From the cell containing the given text, extract its center point as (x, y) coordinate. 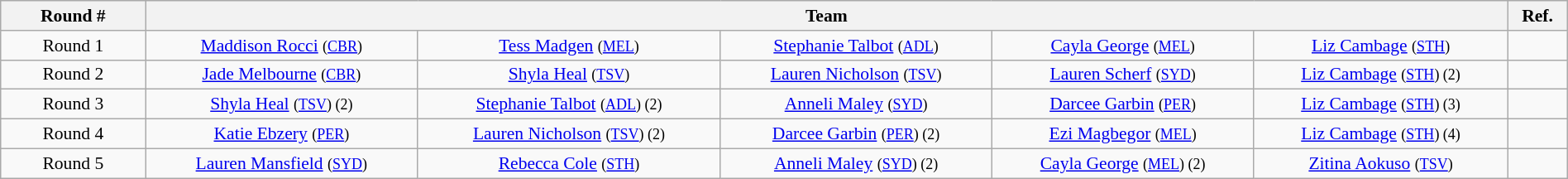
Shyla Heal (TSV) (2) (281, 104)
Darcee Garbin (PER) (1123, 104)
Ezi Magbegor (MEL) (1123, 134)
Tess Madgen (MEL) (569, 46)
Lauren Nicholson (TSV) (856, 75)
Jade Melbourne (CBR) (281, 75)
Anneli Maley (SYD) (856, 104)
Round 3 (73, 104)
Lauren Mansfield (SYD) (281, 163)
Cayla George (MEL) (2) (1123, 163)
Round 2 (73, 75)
Liz Cambage (STH) (1380, 46)
Round 4 (73, 134)
Liz Cambage (STH) (2) (1380, 75)
Round 5 (73, 163)
Lauren Scherf (SYD) (1123, 75)
Ref. (1537, 16)
Zitina Aokuso (TSV) (1380, 163)
Round # (73, 16)
Cayla George (MEL) (1123, 46)
Katie Ebzery (PER) (281, 134)
Stephanie Talbot (ADL) (2) (569, 104)
Stephanie Talbot (ADL) (856, 46)
Rebecca Cole (STH) (569, 163)
Team (827, 16)
Liz Cambage (STH) (3) (1380, 104)
Lauren Nicholson (TSV) (2) (569, 134)
Anneli Maley (SYD) (2) (856, 163)
Round 1 (73, 46)
Shyla Heal (TSV) (569, 75)
Liz Cambage (STH) (4) (1380, 134)
Maddison Rocci (CBR) (281, 46)
Darcee Garbin (PER) (2) (856, 134)
